Detect which cell encompasses the target text, then output its (X, Y) center coordinate. 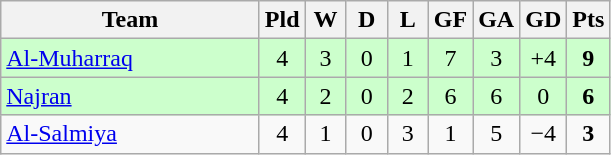
GD (544, 20)
Team (130, 20)
Al-Salmiya (130, 134)
5 (496, 134)
GA (496, 20)
+4 (544, 58)
D (366, 20)
Pts (588, 20)
Al-Muharraq (130, 58)
Pld (282, 20)
9 (588, 58)
L (408, 20)
7 (450, 58)
−4 (544, 134)
GF (450, 20)
Najran (130, 96)
W (326, 20)
